Output the (X, Y) coordinate of the center of the cell containing the given text.  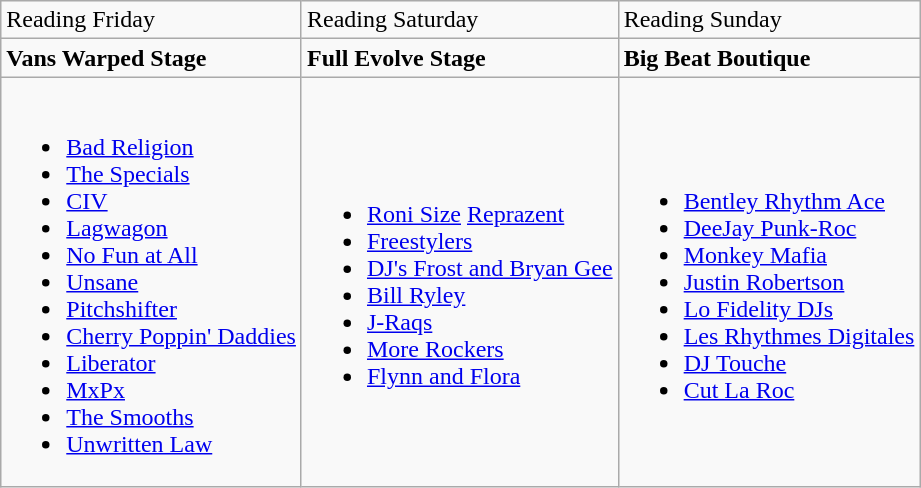
Big Beat Boutique (769, 58)
Roni Size ReprazentFreestylersDJ's Frost and Bryan GeeBill RyleyJ-RaqsMore RockersFlynn and Flora (460, 282)
Reading Friday (152, 20)
Full Evolve Stage (460, 58)
Reading Sunday (769, 20)
Bad ReligionThe SpecialsCIVLagwagonNo Fun at AllUnsanePitchshifterCherry Poppin' DaddiesLiberatorMxPxThe SmoothsUnwritten Law (152, 282)
Vans Warped Stage (152, 58)
Bentley Rhythm AceDeeJay Punk-RocMonkey MafiaJustin RobertsonLo Fidelity DJsLes Rhythmes DigitalesDJ ToucheCut La Roc (769, 282)
Reading Saturday (460, 20)
